Extract the [X, Y] coordinate from the center of the cell holding the provided text.  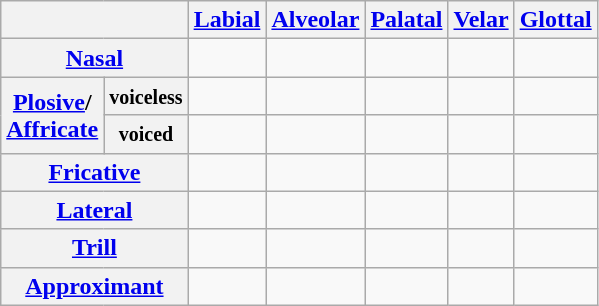
Nasal [94, 58]
Lateral [94, 210]
Palatal [406, 20]
Trill [94, 248]
Plosive/Affricate [52, 115]
Labial [227, 20]
Fricative [94, 172]
Approximant [94, 286]
Alveolar [316, 20]
voiced [146, 134]
voiceless [146, 96]
Velar [481, 20]
Glottal [556, 20]
